For the text-containing cell, return its midpoint in (X, Y) coordinate format. 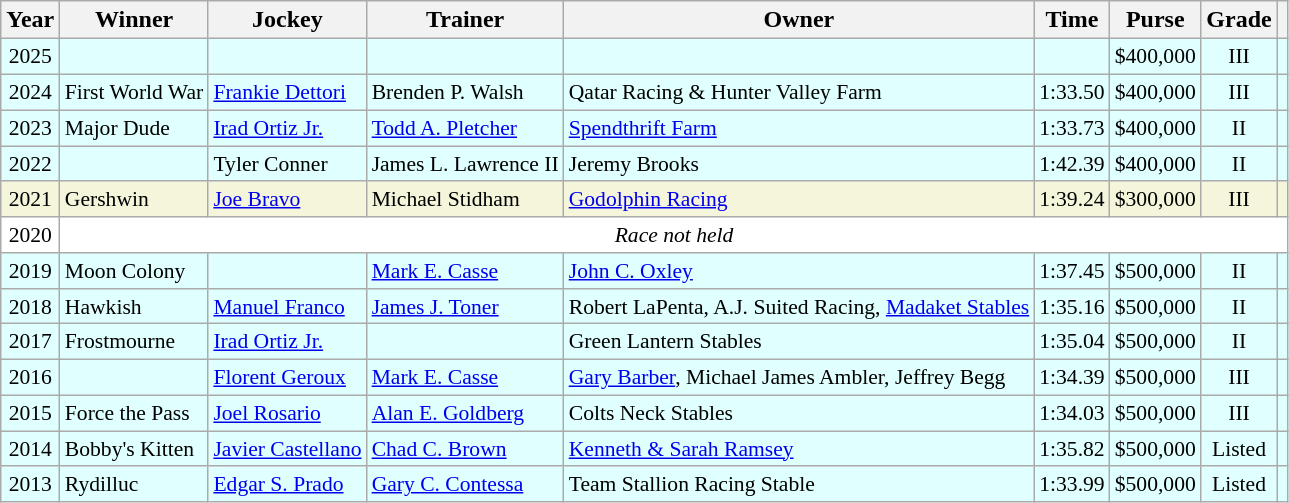
Trainer (466, 20)
1:42.39 (1072, 164)
Bobby's Kitten (134, 449)
Moon Colony (134, 271)
1:33.50 (1072, 92)
2022 (30, 164)
2017 (30, 342)
Frostmourne (134, 342)
Florent Geroux (287, 377)
2023 (30, 128)
Godolphin Racing (800, 199)
2016 (30, 377)
1:35.82 (1072, 449)
Tyler Conner (287, 164)
1:35.04 (1072, 342)
Time (1072, 20)
1:39.24 (1072, 199)
Manuel Franco (287, 306)
James L. Lawrence II (466, 164)
Gary C. Contessa (466, 484)
Colts Neck Stables (800, 413)
Javier Castellano (287, 449)
Chad C. Brown (466, 449)
Major Dude (134, 128)
Grade (1239, 20)
1:34.03 (1072, 413)
Spendthrift Farm (800, 128)
Green Lantern Stables (800, 342)
Michael Stidham (466, 199)
Joel Rosario (287, 413)
Qatar Racing & Hunter Valley Farm (800, 92)
2024 (30, 92)
2013 (30, 484)
James J. Toner (466, 306)
Jockey (287, 20)
Owner (800, 20)
Rydilluc (134, 484)
Edgar S. Prado (287, 484)
Gary Barber, Michael James Ambler, Jeffrey Begg (800, 377)
2015 (30, 413)
2025 (30, 57)
Brenden P. Walsh (466, 92)
1:34.39 (1072, 377)
2014 (30, 449)
Jeremy Brooks (800, 164)
$300,000 (1156, 199)
1:35.16 (1072, 306)
Todd A. Pletcher (466, 128)
Purse (1156, 20)
2019 (30, 271)
1:37.45 (1072, 271)
2021 (30, 199)
Hawkish (134, 306)
1:33.99 (1072, 484)
Gershwin (134, 199)
John C. Oxley (800, 271)
2018 (30, 306)
Robert LaPenta, A.J. Suited Racing, Madaket Stables (800, 306)
1:33.73 (1072, 128)
2020 (30, 235)
Joe Bravo (287, 199)
Race not held (674, 235)
Year (30, 20)
Force the Pass (134, 413)
Team Stallion Racing Stable (800, 484)
Winner (134, 20)
First World War (134, 92)
Frankie Dettori (287, 92)
Alan E. Goldberg (466, 413)
Kenneth & Sarah Ramsey (800, 449)
